Pinpoint the cell where the given text exists, returning its [X, Y] midpoint coordinate. 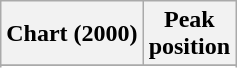
Peak position [189, 34]
Chart (2000) [72, 34]
